Locate the cell with the specified text and output its (x, y) center coordinate. 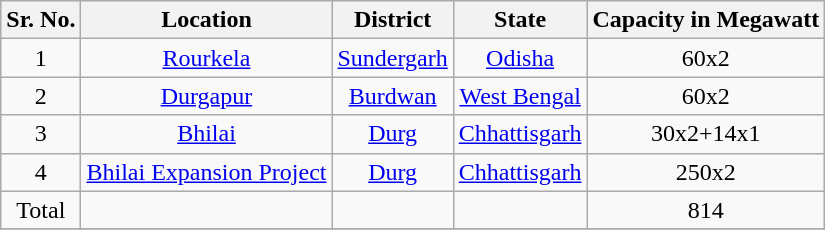
District (392, 20)
State (520, 20)
West Bengal (520, 96)
Burdwan (392, 96)
2 (41, 96)
3 (41, 134)
30x2+14x1 (706, 134)
814 (706, 210)
Sr. No. (41, 20)
Sundergarh (392, 58)
1 (41, 58)
4 (41, 172)
Rourkela (206, 58)
Bhilai Expansion Project (206, 172)
250x2 (706, 172)
Total (41, 210)
Durgapur (206, 96)
Odisha (520, 58)
Capacity in Megawatt (706, 20)
Bhilai (206, 134)
Location (206, 20)
